Capture the cell that displays the provided text and extract its [X, Y] central coordinate. 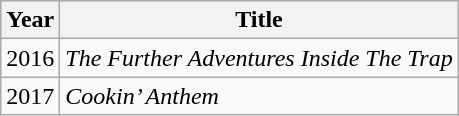
Year [30, 20]
The Further Adventures Inside The Trap [259, 58]
2016 [30, 58]
Cookin’ Anthem [259, 96]
Title [259, 20]
2017 [30, 96]
